Identify which cell holds the provided text, then report its (X, Y) central coordinate. 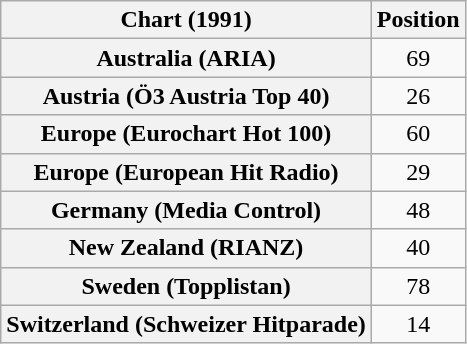
Europe (Eurochart Hot 100) (186, 134)
40 (418, 248)
14 (418, 324)
Germany (Media Control) (186, 210)
Europe (European Hit Radio) (186, 172)
26 (418, 96)
29 (418, 172)
Position (418, 20)
Switzerland (Schweizer Hitparade) (186, 324)
48 (418, 210)
New Zealand (RIANZ) (186, 248)
Austria (Ö3 Austria Top 40) (186, 96)
69 (418, 58)
78 (418, 286)
60 (418, 134)
Chart (1991) (186, 20)
Australia (ARIA) (186, 58)
Sweden (Topplistan) (186, 286)
